Locate the cell with the specified text and output its (x, y) center coordinate. 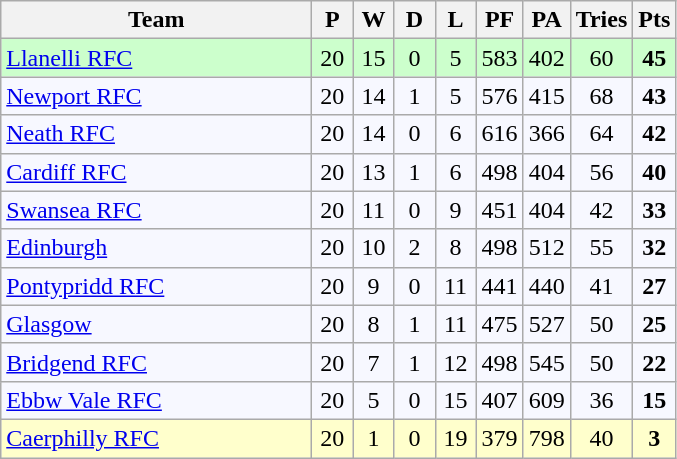
27 (654, 286)
12 (456, 362)
3 (654, 438)
440 (546, 286)
60 (602, 58)
32 (654, 248)
366 (546, 134)
19 (456, 438)
527 (546, 324)
Swansea RFC (156, 210)
7 (374, 362)
33 (654, 210)
Neath RFC (156, 134)
798 (546, 438)
56 (602, 172)
41 (602, 286)
Pontypridd RFC (156, 286)
Ebbw Vale RFC (156, 400)
PA (546, 20)
Caerphilly RFC (156, 438)
616 (500, 134)
10 (374, 248)
512 (546, 248)
55 (602, 248)
PF (500, 20)
451 (500, 210)
Team (156, 20)
545 (546, 362)
2 (414, 248)
441 (500, 286)
Pts (654, 20)
Edinburgh (156, 248)
Llanelli RFC (156, 58)
Tries (602, 20)
402 (546, 58)
45 (654, 58)
W (374, 20)
583 (500, 58)
D (414, 20)
Cardiff RFC (156, 172)
Newport RFC (156, 96)
576 (500, 96)
475 (500, 324)
Bridgend RFC (156, 362)
25 (654, 324)
43 (654, 96)
36 (602, 400)
609 (546, 400)
P (332, 20)
415 (546, 96)
64 (602, 134)
13 (374, 172)
407 (500, 400)
68 (602, 96)
22 (654, 362)
379 (500, 438)
Glasgow (156, 324)
L (456, 20)
